Provide the (X, Y) coordinate of the cell's center where the given text is located.  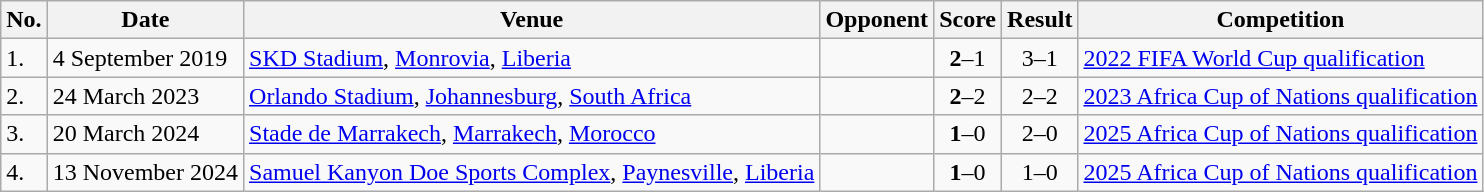
Result (1040, 20)
Orlando Stadium, Johannesburg, South Africa (532, 96)
Score (968, 20)
Competition (1280, 20)
4. (24, 172)
Opponent (877, 20)
20 March 2024 (145, 134)
Date (145, 20)
2–1 (968, 58)
2023 Africa Cup of Nations qualification (1280, 96)
2022 FIFA World Cup qualification (1280, 58)
24 March 2023 (145, 96)
3–1 (1040, 58)
2–0 (1040, 134)
13 November 2024 (145, 172)
Samuel Kanyon Doe Sports Complex, Paynesville, Liberia (532, 172)
SKD Stadium, Monrovia, Liberia (532, 58)
3. (24, 134)
Venue (532, 20)
2. (24, 96)
No. (24, 20)
4 September 2019 (145, 58)
1. (24, 58)
Stade de Marrakech, Marrakech, Morocco (532, 134)
